Search for the cell housing the specified text and yield its (X, Y) center coordinate. 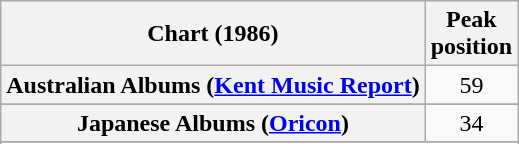
Peakposition (471, 34)
59 (471, 85)
Chart (1986) (213, 34)
Australian Albums (Kent Music Report) (213, 85)
34 (471, 123)
Japanese Albums (Oricon) (213, 123)
